Output the (X, Y) coordinate of the center of the cell containing the given text.  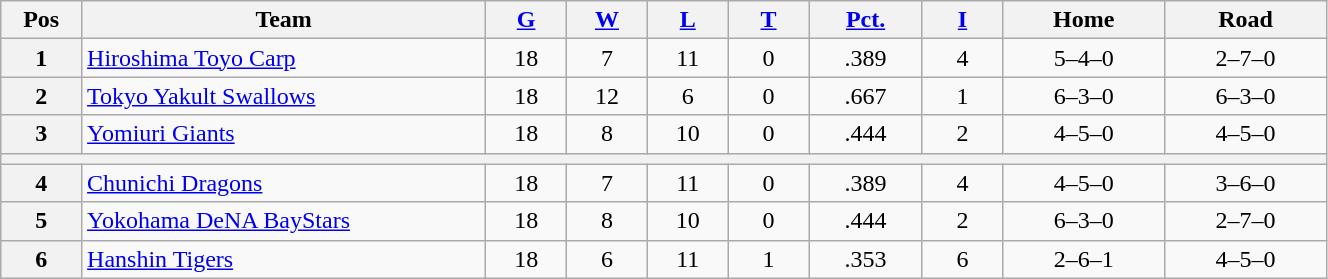
3 (42, 134)
5–4–0 (1084, 58)
2–6–1 (1084, 259)
W (608, 20)
T (768, 20)
Road (1246, 20)
I (962, 20)
.353 (866, 259)
Pos (42, 20)
Hanshin Tigers (284, 259)
3–6–0 (1246, 183)
Chunichi Dragons (284, 183)
Tokyo Yakult Swallows (284, 96)
Team (284, 20)
.667 (866, 96)
Home (1084, 20)
L (688, 20)
5 (42, 221)
G (526, 20)
Hiroshima Toyo Carp (284, 58)
Pct. (866, 20)
Yokohama DeNA BayStars (284, 221)
12 (608, 96)
Yomiuri Giants (284, 134)
